Capture the cell that displays the provided text and extract its (x, y) central coordinate. 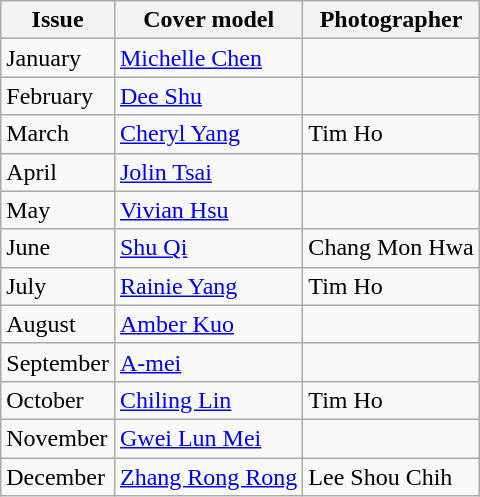
June (58, 248)
July (58, 286)
Zhang Rong Rong (208, 477)
Lee Shou Chih (391, 477)
Issue (58, 20)
Photographer (391, 20)
May (58, 210)
Amber Kuo (208, 324)
September (58, 362)
A-mei (208, 362)
Michelle Chen (208, 58)
Vivian Hsu (208, 210)
December (58, 477)
Dee Shu (208, 96)
February (58, 96)
October (58, 400)
Cover model (208, 20)
Shu Qi (208, 248)
Chang Mon Hwa (391, 248)
Gwei Lun Mei (208, 438)
January (58, 58)
August (58, 324)
Jolin Tsai (208, 172)
March (58, 134)
April (58, 172)
Chiling Lin (208, 400)
November (58, 438)
Cheryl Yang (208, 134)
Rainie Yang (208, 286)
